For the text-containing cell, return its midpoint in (x, y) coordinate format. 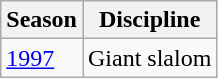
Season (42, 20)
Giant slalom (149, 58)
1997 (42, 58)
Discipline (149, 20)
